Detect which cell encompasses the target text, then output its (X, Y) center coordinate. 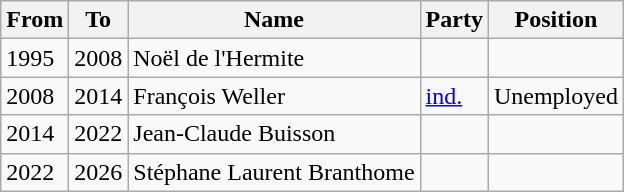
Jean-Claude Buisson (274, 134)
Position (556, 20)
Stéphane Laurent Branthome (274, 172)
From (35, 20)
ind. (454, 96)
Noël de l'Hermite (274, 58)
Party (454, 20)
François Weller (274, 96)
Unemployed (556, 96)
2026 (98, 172)
1995 (35, 58)
To (98, 20)
Name (274, 20)
